For the text-containing cell, return its midpoint in [X, Y] coordinate format. 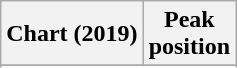
Chart (2019) [72, 34]
Peakposition [189, 34]
